Capture the cell that displays the provided text and extract its [X, Y] central coordinate. 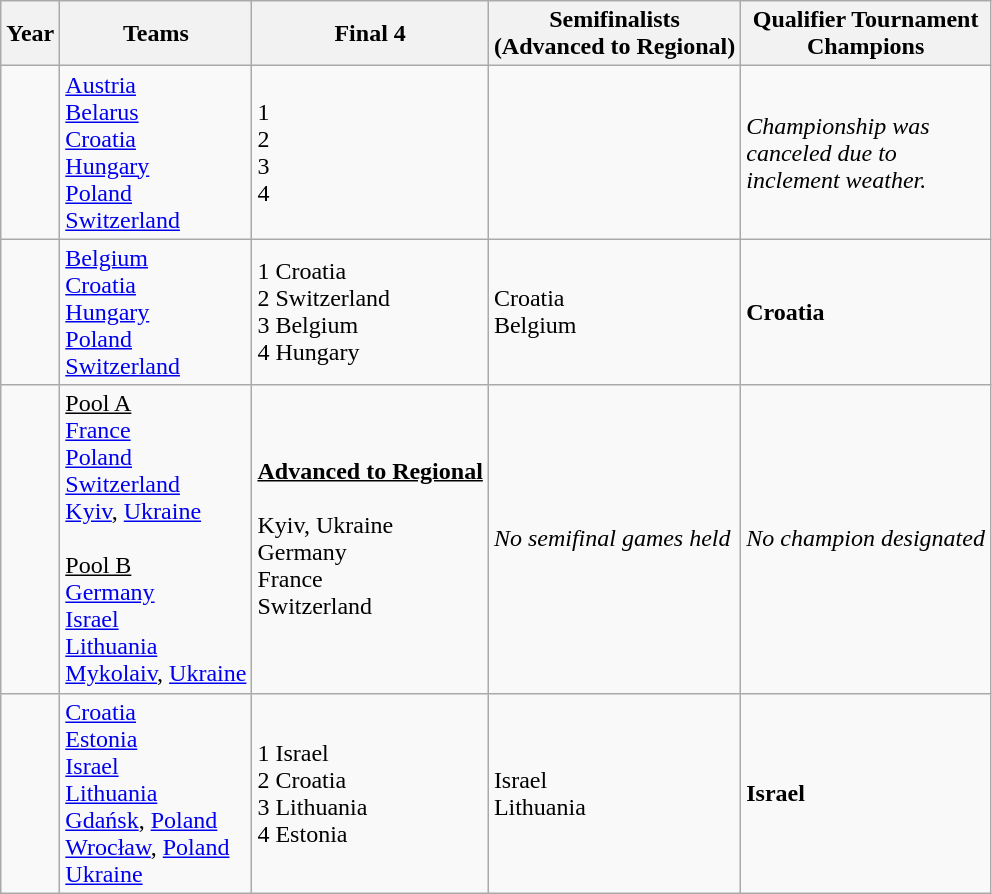
No champion designated [866, 539]
Qualifier TournamentChampions [866, 34]
No semifinal games held [614, 539]
1 Israel2 Croatia3 Lithuania4 Estonia [370, 793]
Advanced to Regional Kyiv, Ukraine Germany France Switzerland [370, 539]
Israel Lithuania [614, 793]
Pool A France Poland Switzerland Kyiv, UkrainePool B Germany Israel Lithuania Mykolaiv, Ukraine [156, 539]
Croatia Estonia Israel Lithuania Gdańsk, Poland Wrocław, Poland Ukraine [156, 793]
Austria Belarus Croatia Hungary Poland Switzerland [156, 152]
Semifinalists(Advanced to Regional) [614, 34]
Croatia Belgium [614, 312]
Final 4 [370, 34]
Championship wascanceled due toinclement weather. [866, 152]
1 Croatia2 Switzerland3 Belgium4 Hungary [370, 312]
Belgium Croatia Hungary Poland Switzerland [156, 312]
Croatia [866, 312]
Israel [866, 793]
Year [30, 34]
Teams [156, 34]
1 2 3 4 [370, 152]
